Find where the given text appears and provide that cell's center as (x, y) coordinate. 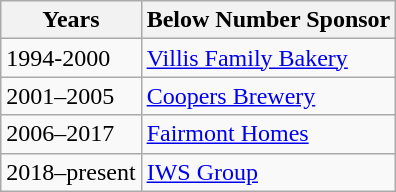
Below Number Sponsor (268, 20)
1994-2000 (71, 58)
Coopers Brewery (268, 96)
IWS Group (268, 172)
2018–present (71, 172)
Fairmont Homes (268, 134)
Years (71, 20)
2006–2017 (71, 134)
2001–2005 (71, 96)
Villis Family Bakery (268, 58)
